Capture the cell that displays the provided text and extract its [x, y] central coordinate. 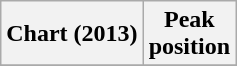
Peakposition [189, 34]
Chart (2013) [72, 34]
